Locate the cell with the specified text and output its [x, y] center coordinate. 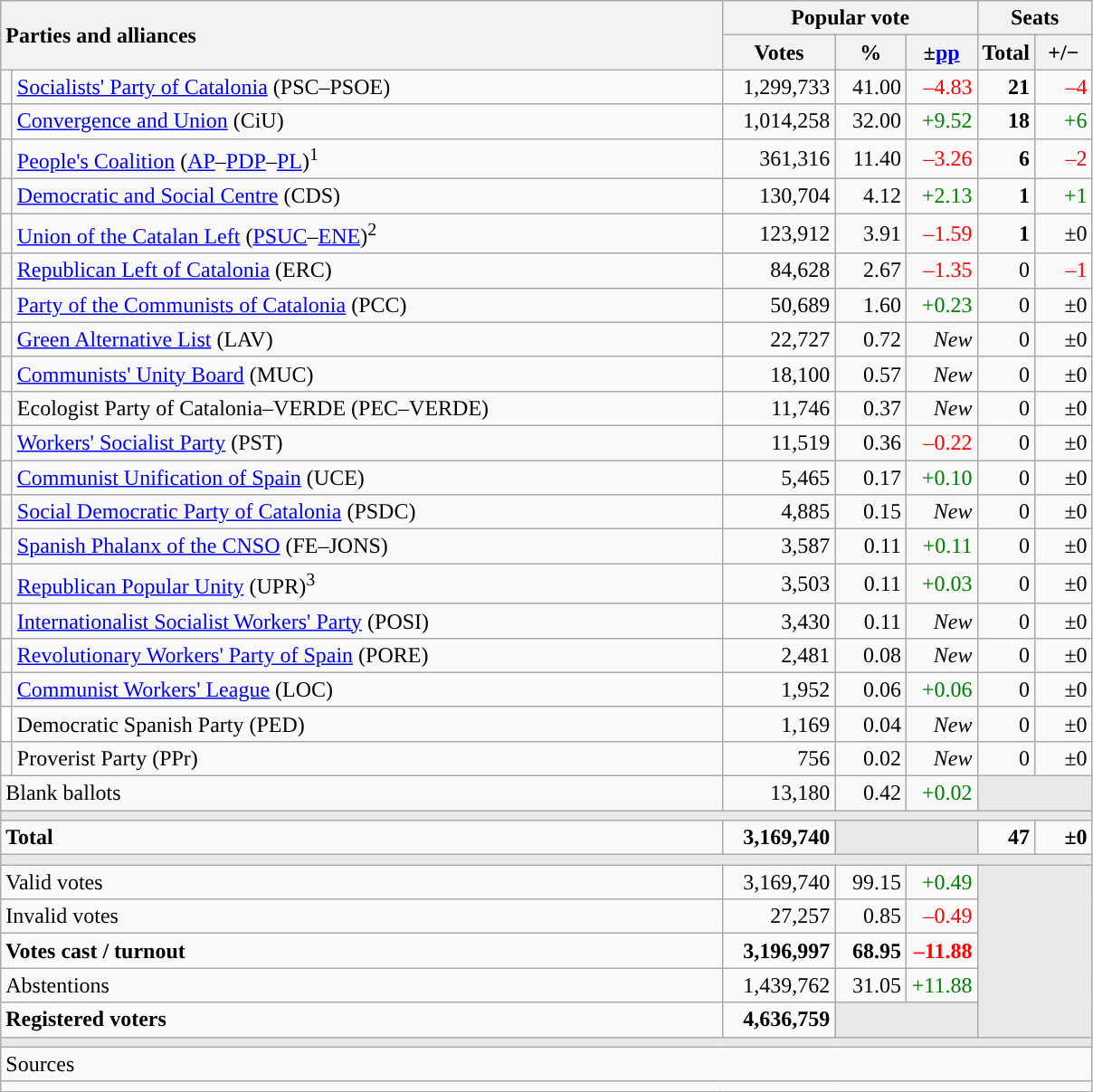
50,689 [779, 305]
–4.83 [941, 87]
27,257 [779, 916]
+6 [1064, 121]
Party of the Communists of Catalonia (PCC) [367, 305]
Social Democratic Party of Catalonia (PSDC) [367, 512]
361,316 [779, 159]
Popular vote [851, 18]
756 [779, 759]
1,169 [779, 724]
1,299,733 [779, 87]
+0.02 [941, 793]
Union of the Catalan Left (PSUC–ENE)2 [367, 233]
Abstentions [362, 985]
18,100 [779, 374]
Invalid votes [362, 916]
±pp [941, 52]
Registered voters [362, 1020]
Blank ballots [362, 793]
5,465 [779, 478]
–2 [1064, 159]
99.15 [870, 882]
+11.88 [941, 985]
13,180 [779, 793]
+1 [1064, 196]
Valid votes [362, 882]
People's Coalition (AP–PDP–PL)1 [367, 159]
4,636,759 [779, 1020]
Ecologist Party of Catalonia–VERDE (PEC–VERDE) [367, 408]
% [870, 52]
Democratic Spanish Party (PED) [367, 724]
+2.13 [941, 196]
–1 [1064, 271]
Communist Workers' League (LOC) [367, 689]
18 [1006, 121]
0.42 [870, 793]
3,503 [779, 584]
+0.11 [941, 546]
1,952 [779, 689]
Republican Left of Catalonia (ERC) [367, 271]
Socialists' Party of Catalonia (PSC–PSOE) [367, 87]
1,439,762 [779, 985]
Democratic and Social Centre (CDS) [367, 196]
Communists' Unity Board (MUC) [367, 374]
47 [1006, 838]
–3.26 [941, 159]
0.37 [870, 408]
3,196,997 [779, 951]
Seats [1035, 18]
130,704 [779, 196]
0.17 [870, 478]
84,628 [779, 271]
Parties and alliances [362, 35]
+9.52 [941, 121]
Revolutionary Workers' Party of Spain (PORE) [367, 655]
3.91 [870, 233]
6 [1006, 159]
–4 [1064, 87]
123,912 [779, 233]
Communist Unification of Spain (UCE) [367, 478]
2.67 [870, 271]
0.72 [870, 339]
0.36 [870, 442]
Votes [779, 52]
Green Alternative List (LAV) [367, 339]
4,885 [779, 512]
Republican Popular Unity (UPR)3 [367, 584]
21 [1006, 87]
+0.03 [941, 584]
0.02 [870, 759]
Convergence and Union (CiU) [367, 121]
41.00 [870, 87]
3,430 [779, 621]
Votes cast / turnout [362, 951]
32.00 [870, 121]
31.05 [870, 985]
+/− [1064, 52]
–0.22 [941, 442]
3,587 [779, 546]
4.12 [870, 196]
0.57 [870, 374]
0.08 [870, 655]
Internationalist Socialist Workers' Party (POSI) [367, 621]
+0.49 [941, 882]
+0.23 [941, 305]
68.95 [870, 951]
1.60 [870, 305]
2,481 [779, 655]
–1.35 [941, 271]
Sources [546, 1064]
1,014,258 [779, 121]
0.06 [870, 689]
Workers' Socialist Party (PST) [367, 442]
Spanish Phalanx of the CNSO (FE–JONS) [367, 546]
–0.49 [941, 916]
22,727 [779, 339]
11,519 [779, 442]
+0.06 [941, 689]
+0.10 [941, 478]
Proverist Party (PPr) [367, 759]
–1.59 [941, 233]
0.15 [870, 512]
0.04 [870, 724]
0.85 [870, 916]
11,746 [779, 408]
–11.88 [941, 951]
11.40 [870, 159]
